Pinpoint the cell where the given text exists, returning its (X, Y) midpoint coordinate. 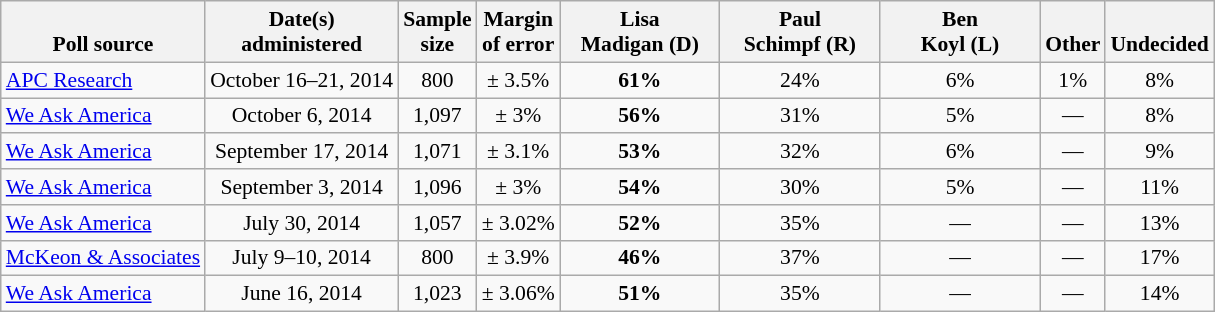
June 16, 2014 (302, 294)
July 30, 2014 (302, 223)
11% (1159, 187)
± 3.9% (518, 258)
13% (1159, 223)
Samplesize (437, 32)
52% (640, 223)
14% (1159, 294)
51% (640, 294)
54% (640, 187)
Date(s)administered (302, 32)
1,096 (437, 187)
LisaMadigan (D) (640, 32)
17% (1159, 258)
September 3, 2014 (302, 187)
1,023 (437, 294)
BenKoyl (L) (960, 32)
30% (800, 187)
APC Research (103, 80)
9% (1159, 152)
1,071 (437, 152)
31% (800, 116)
Undecided (1159, 32)
56% (640, 116)
October 16–21, 2014 (302, 80)
± 3.06% (518, 294)
Poll source (103, 32)
PaulSchimpf (R) (800, 32)
October 6, 2014 (302, 116)
53% (640, 152)
1,057 (437, 223)
± 3.02% (518, 223)
24% (800, 80)
± 3.1% (518, 152)
46% (640, 258)
Other (1072, 32)
1% (1072, 80)
McKeon & Associates (103, 258)
37% (800, 258)
1,097 (437, 116)
September 17, 2014 (302, 152)
± 3.5% (518, 80)
61% (640, 80)
Marginof error (518, 32)
32% (800, 152)
July 9–10, 2014 (302, 258)
